Return (X, Y) of the center of cell containing provided text 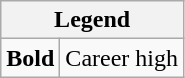
Bold (30, 58)
Career high (122, 58)
Legend (92, 20)
